Find where the given text appears and provide that cell's center as (X, Y) coordinate. 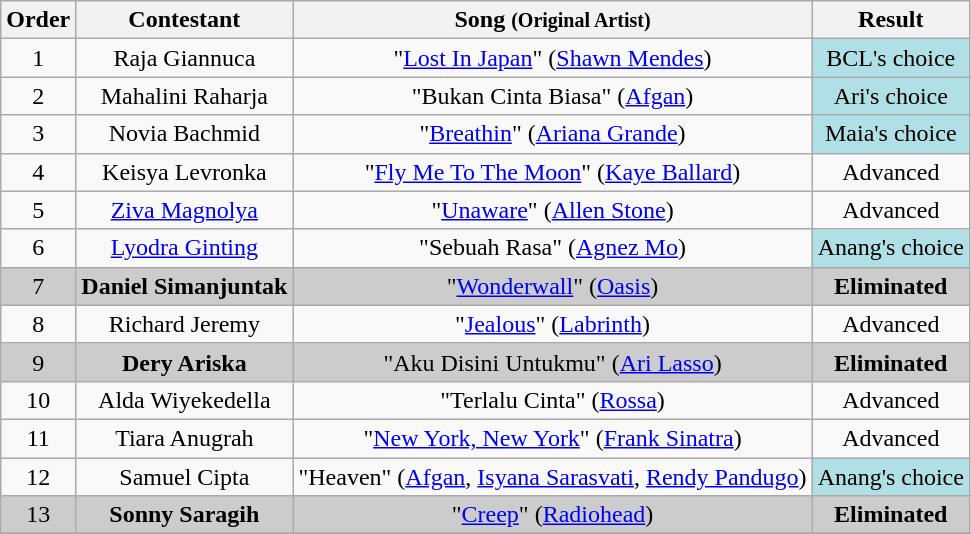
9 (38, 362)
Ziva Magnolya (184, 210)
BCL's choice (890, 58)
1 (38, 58)
4 (38, 172)
8 (38, 324)
Daniel Simanjuntak (184, 286)
Tiara Anugrah (184, 438)
Alda Wiyekedella (184, 400)
Richard Jeremy (184, 324)
"Wonderwall" (Oasis) (552, 286)
Raja Giannuca (184, 58)
Contestant (184, 20)
"Heaven" (Afgan, Isyana Sarasvati, Rendy Pandugo) (552, 477)
"Aku Disini Untukmu" (Ari Lasso) (552, 362)
Mahalini Raharja (184, 96)
Ari's choice (890, 96)
"Fly Me To The Moon" (Kaye Ballard) (552, 172)
"Creep" (Radiohead) (552, 515)
Maia's choice (890, 134)
"Breathin" (Ariana Grande) (552, 134)
Song (Original Artist) (552, 20)
Result (890, 20)
Dery Ariska (184, 362)
"New York, New York" (Frank Sinatra) (552, 438)
"Sebuah Rasa" (Agnez Mo) (552, 248)
"Terlalu Cinta" (Rossa) (552, 400)
2 (38, 96)
Sonny Saragih (184, 515)
Order (38, 20)
11 (38, 438)
Keisya Levronka (184, 172)
"Unaware" (Allen Stone) (552, 210)
5 (38, 210)
12 (38, 477)
10 (38, 400)
"Lost In Japan" (Shawn Mendes) (552, 58)
3 (38, 134)
13 (38, 515)
6 (38, 248)
7 (38, 286)
Lyodra Ginting (184, 248)
Samuel Cipta (184, 477)
Novia Bachmid (184, 134)
"Bukan Cinta Biasa" (Afgan) (552, 96)
"Jealous" (Labrinth) (552, 324)
